Extract the (X, Y) coordinate from the center of the cell holding the provided text.  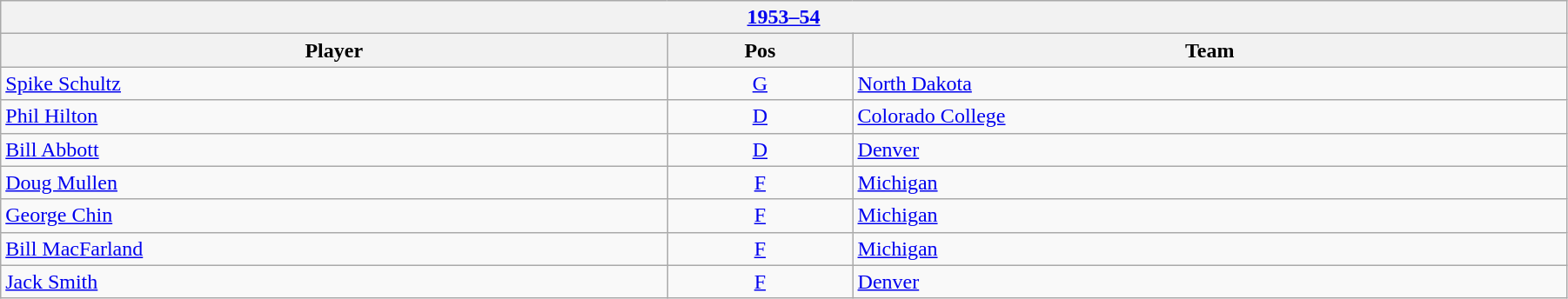
Spike Schultz (334, 83)
G (761, 83)
George Chin (334, 216)
Bill Abbott (334, 149)
Colorado College (1210, 116)
Doug Mullen (334, 183)
Phil Hilton (334, 116)
Player (334, 50)
Bill MacFarland (334, 249)
1953–54 (784, 17)
Pos (761, 50)
Team (1210, 50)
North Dakota (1210, 83)
Jack Smith (334, 282)
